Capture the cell that displays the provided text and extract its (X, Y) central coordinate. 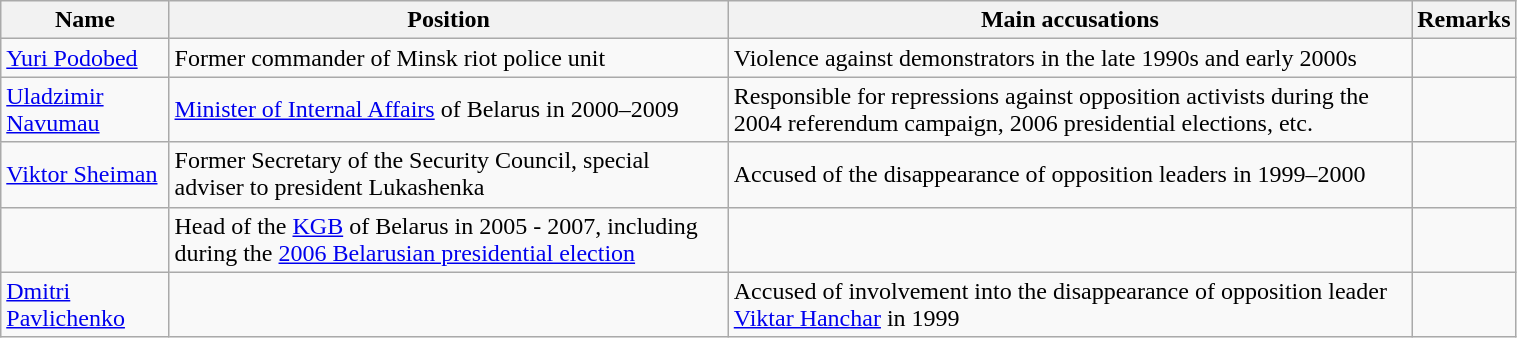
Remarks (1464, 20)
Head of the KGB of Belarus in 2005 - 2007, including during the 2006 Belarusian presidential election (448, 240)
Viktor Sheiman (85, 174)
Uladzimir Navumau (85, 110)
Dmitri Pavlichenko (85, 304)
Violence against demonstrators in the late 1990s and early 2000s (1070, 58)
Position (448, 20)
Main accusations (1070, 20)
Former commander of Minsk riot police unit (448, 58)
Name (85, 20)
Yuri Podobed (85, 58)
Responsible for repressions against opposition activists during the 2004 referendum campaign, 2006 presidential elections, etc. (1070, 110)
Accused of involvement into the disappearance of opposition leader Viktar Hanchar in 1999 (1070, 304)
Accused of the disappearance of opposition leaders in 1999–2000 (1070, 174)
Former Secretary of the Security Council, special adviser to president Lukashenka (448, 174)
Minister of Internal Affairs of Belarus in 2000–2009 (448, 110)
